Output the [x, y] coordinate of the center of the cell containing the given text.  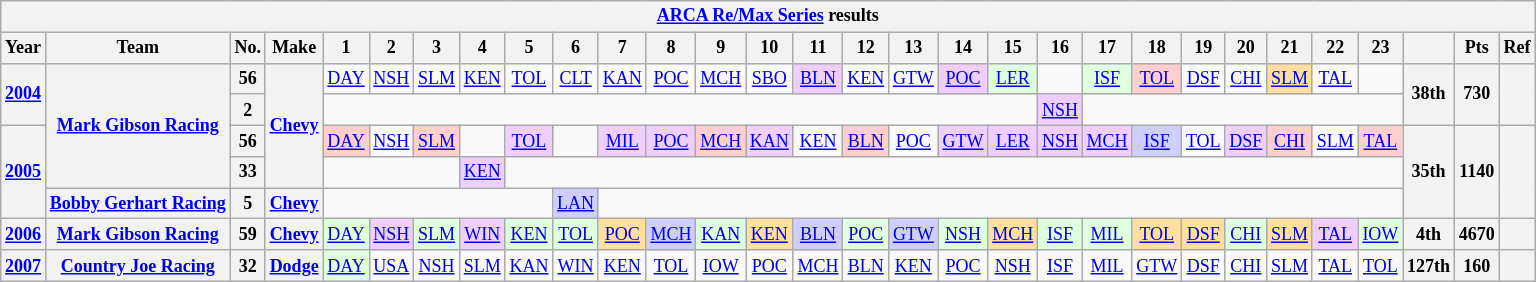
23 [1380, 48]
Country Joe Racing [138, 266]
21 [1290, 48]
160 [1476, 266]
ARCA Re/Max Series results [768, 16]
7 [622, 48]
2006 [24, 234]
Make [294, 48]
CLT [576, 78]
9 [721, 48]
12 [866, 48]
38th [1429, 94]
SBO [770, 78]
19 [1204, 48]
3 [437, 48]
Team [138, 48]
1140 [1476, 172]
8 [671, 48]
4th [1429, 234]
127th [1429, 266]
No. [248, 48]
13 [914, 48]
Dodge [294, 266]
USA [392, 266]
2007 [24, 266]
16 [1060, 48]
11 [818, 48]
33 [248, 172]
Ref [1517, 48]
17 [1107, 48]
Bobby Gerhart Racing [138, 204]
LAN [576, 204]
32 [248, 266]
59 [248, 234]
Year [24, 48]
6 [576, 48]
14 [963, 48]
22 [1335, 48]
15 [1013, 48]
10 [770, 48]
1 [346, 48]
Pts [1476, 48]
730 [1476, 94]
20 [1246, 48]
18 [1157, 48]
35th [1429, 172]
2004 [24, 94]
2005 [24, 172]
4 [482, 48]
4670 [1476, 234]
